Extract the (X, Y) coordinate from the center of the cell holding the provided text.  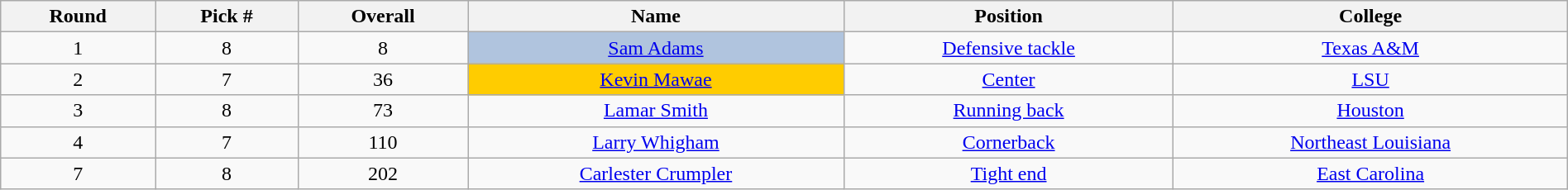
4 (78, 142)
Cornerback (1009, 142)
Sam Adams (657, 48)
2 (78, 79)
Texas A&M (1370, 48)
Carlester Crumpler (657, 173)
Overall (382, 17)
Pick # (227, 17)
202 (382, 173)
LSU (1370, 79)
3 (78, 111)
Name (657, 17)
Tight end (1009, 173)
Larry Whigham (657, 142)
Round (78, 17)
Center (1009, 79)
73 (382, 111)
Northeast Louisiana (1370, 142)
36 (382, 79)
East Carolina (1370, 173)
Kevin Mawae (657, 79)
110 (382, 142)
Running back (1009, 111)
Position (1009, 17)
1 (78, 48)
Houston (1370, 111)
Defensive tackle (1009, 48)
Lamar Smith (657, 111)
College (1370, 17)
